Identify which cell holds the provided text, then report its (X, Y) central coordinate. 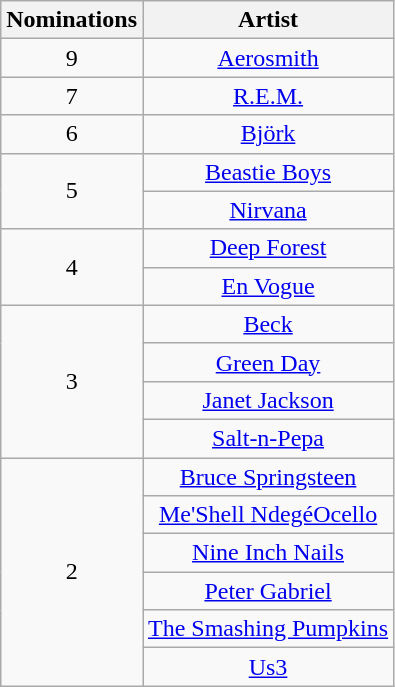
Nirvana (268, 210)
Peter Gabriel (268, 591)
Bruce Springsteen (268, 477)
Me'Shell NdegéOcello (268, 515)
The Smashing Pumpkins (268, 629)
Salt-n-Pepa (268, 438)
Aerosmith (268, 58)
2 (72, 572)
3 (72, 381)
Artist (268, 20)
9 (72, 58)
Björk (268, 134)
4 (72, 267)
7 (72, 96)
Beastie Boys (268, 172)
Janet Jackson (268, 400)
6 (72, 134)
5 (72, 191)
Deep Forest (268, 248)
Green Day (268, 362)
R.E.M. (268, 96)
En Vogue (268, 286)
Us3 (268, 667)
Nominations (72, 20)
Nine Inch Nails (268, 553)
Beck (268, 324)
